Identify which cell holds the provided text, then report its [x, y] central coordinate. 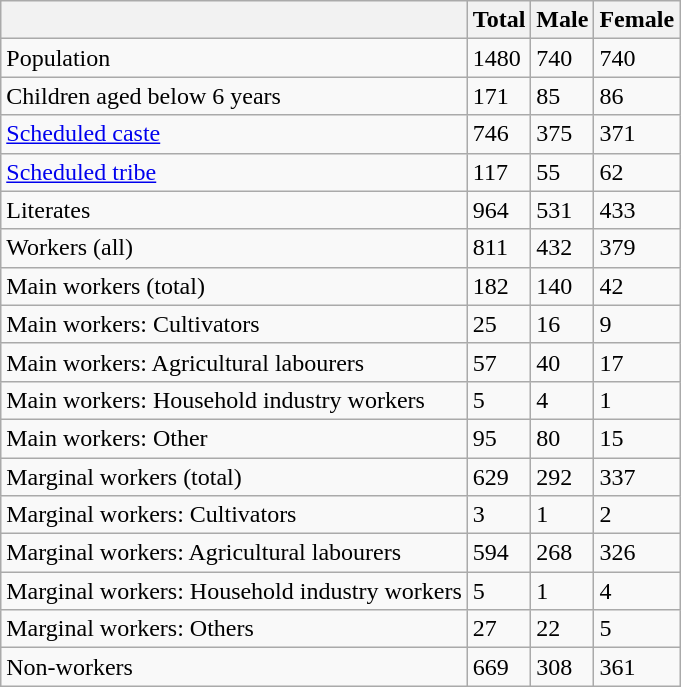
171 [499, 96]
531 [562, 210]
40 [562, 362]
16 [562, 324]
292 [562, 477]
371 [637, 134]
Population [234, 58]
117 [499, 172]
86 [637, 96]
746 [499, 134]
669 [499, 667]
57 [499, 362]
308 [562, 667]
Main workers: Other [234, 438]
Scheduled caste [234, 134]
433 [637, 210]
Main workers: Agricultural labourers [234, 362]
268 [562, 553]
326 [637, 553]
337 [637, 477]
Literates [234, 210]
361 [637, 667]
Male [562, 20]
379 [637, 248]
22 [562, 629]
629 [499, 477]
2 [637, 515]
182 [499, 286]
15 [637, 438]
62 [637, 172]
25 [499, 324]
27 [499, 629]
55 [562, 172]
594 [499, 553]
42 [637, 286]
85 [562, 96]
Main workers: Household industry workers [234, 400]
1480 [499, 58]
Marginal workers: Agricultural labourers [234, 553]
Marginal workers (total) [234, 477]
9 [637, 324]
Scheduled tribe [234, 172]
17 [637, 362]
964 [499, 210]
Female [637, 20]
Non-workers [234, 667]
Marginal workers: Household industry workers [234, 591]
3 [499, 515]
Workers (all) [234, 248]
80 [562, 438]
811 [499, 248]
140 [562, 286]
Main workers (total) [234, 286]
Children aged below 6 years [234, 96]
Main workers: Cultivators [234, 324]
Marginal workers: Cultivators [234, 515]
Total [499, 20]
432 [562, 248]
95 [499, 438]
Marginal workers: Others [234, 629]
375 [562, 134]
